Output the [X, Y] coordinate of the center of the cell containing the given text.  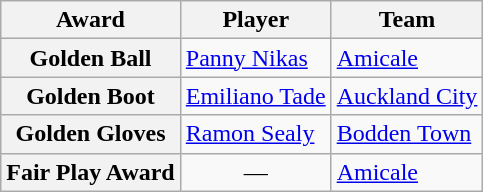
Bodden Town [407, 134]
Auckland City [407, 96]
Golden Ball [91, 58]
Panny Nikas [256, 58]
Team [407, 20]
Emiliano Tade [256, 96]
Golden Gloves [91, 134]
Fair Play Award [91, 172]
— [256, 172]
Ramon Sealy [256, 134]
Golden Boot [91, 96]
Award [91, 20]
Player [256, 20]
